From the cell containing the given text, extract its center point as [x, y] coordinate. 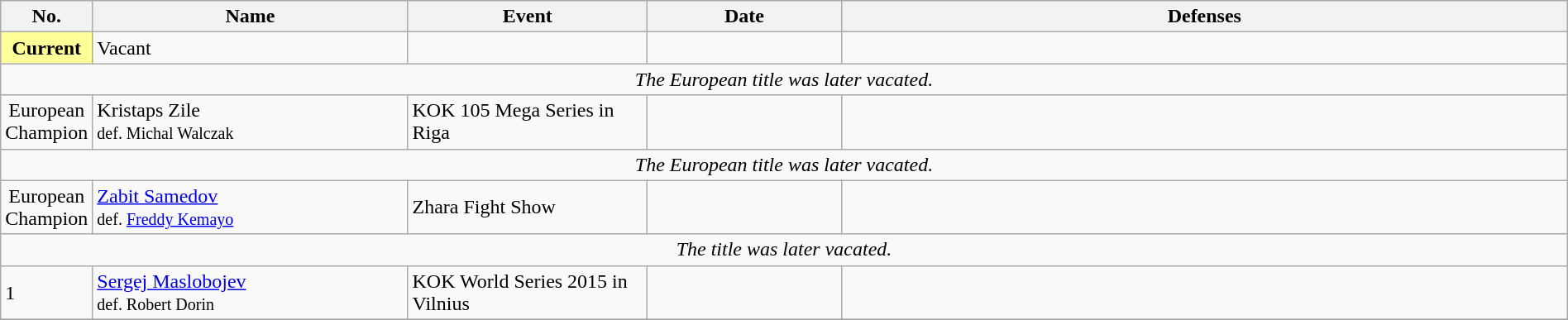
1 [46, 293]
Vacant [250, 48]
No. [46, 17]
Zabit Samedov def. Freddy Kemayo [250, 207]
Defenses [1204, 17]
Name [250, 17]
The title was later vacated. [784, 250]
Current [46, 48]
KOK World Series 2015 in Vilnius [528, 293]
Sergej Maslobojevdef. Robert Dorin [250, 293]
Date [744, 17]
Event [528, 17]
KOK 105 Mega Series in Riga [528, 122]
Kristaps Zile def. Michal Walczak [250, 122]
Zhara Fight Show [528, 207]
